Find where the given text appears and provide that cell's center as [x, y] coordinate. 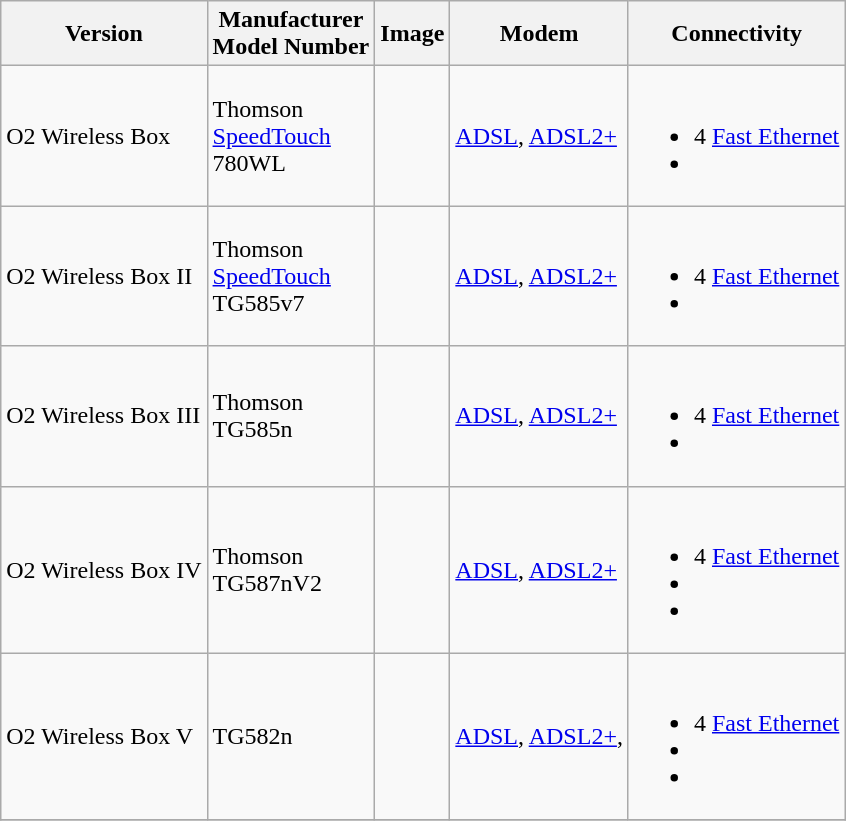
TG582n [291, 736]
Thomson SpeedTouch TG585v7 [291, 276]
O2 Wireless Box IV [104, 570]
Thomson TG585n [291, 416]
O2 Wireless Box V [104, 736]
Thomson TG587nV2 [291, 570]
Image [412, 34]
O2 Wireless Box II [104, 276]
Modem [540, 34]
O2 Wireless Box III [104, 416]
Thomson SpeedTouch 780WL [291, 136]
ManufacturerModel Number [291, 34]
O2 Wireless Box [104, 136]
Version [104, 34]
Connectivity [736, 34]
ADSL, ADSL2+, [540, 736]
